Locate the cell with the specified text and output its (X, Y) center coordinate. 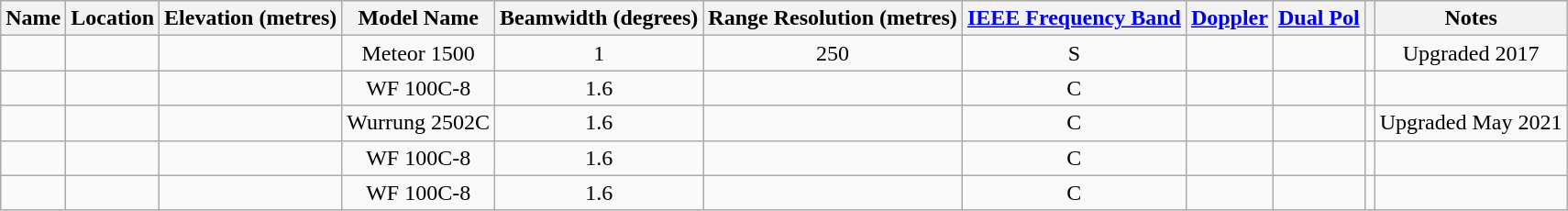
Upgraded 2017 (1471, 53)
Notes (1471, 18)
Dual Pol (1319, 18)
IEEE Frequency Band (1074, 18)
Range Resolution (metres) (833, 18)
S (1074, 53)
Wurrung 2502C (418, 123)
Doppler (1229, 18)
Elevation (metres) (251, 18)
Model Name (418, 18)
250 (833, 53)
Meteor 1500 (418, 53)
Location (113, 18)
Upgraded May 2021 (1471, 123)
Name (33, 18)
1 (600, 53)
Beamwidth (degrees) (600, 18)
